Search for the cell housing the specified text and yield its [x, y] center coordinate. 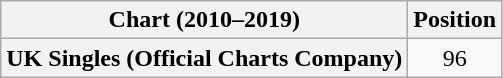
96 [455, 58]
Chart (2010–2019) [204, 20]
UK Singles (Official Charts Company) [204, 58]
Position [455, 20]
